Return the (x, y) coordinate for the center point of the cell that contains the specified text.  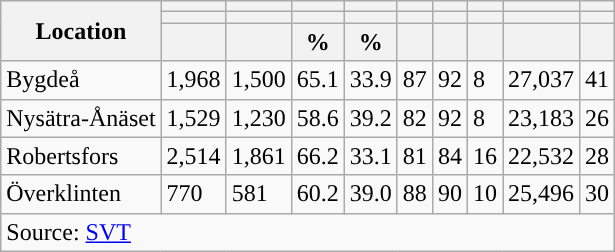
1,500 (258, 80)
1,230 (258, 118)
28 (598, 156)
770 (194, 194)
23,183 (542, 118)
25,496 (542, 194)
84 (450, 156)
Source: SVT (308, 232)
1,968 (194, 80)
30 (598, 194)
41 (598, 80)
90 (450, 194)
58.6 (318, 118)
33.1 (370, 156)
Location (81, 31)
82 (414, 118)
26 (598, 118)
39.2 (370, 118)
Bygdeå (81, 80)
33.9 (370, 80)
Överklinten (81, 194)
10 (484, 194)
581 (258, 194)
Robertsfors (81, 156)
2,514 (194, 156)
27,037 (542, 80)
65.1 (318, 80)
88 (414, 194)
16 (484, 156)
81 (414, 156)
39.0 (370, 194)
Nysätra-Ånäset (81, 118)
22,532 (542, 156)
1,529 (194, 118)
60.2 (318, 194)
87 (414, 80)
66.2 (318, 156)
1,861 (258, 156)
